Return (X, Y) of the center of cell containing provided text 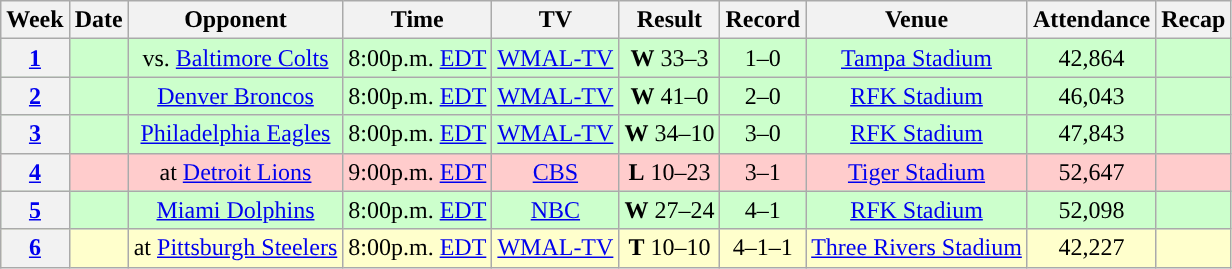
2 (35, 96)
W 27–24 (670, 210)
Week (35, 20)
Date (98, 20)
Attendance (1091, 20)
Venue (917, 20)
3 (35, 134)
CBS (556, 172)
5 (35, 210)
L 10–23 (670, 172)
Denver Broncos (236, 96)
52,098 (1091, 210)
1 (35, 58)
2–0 (763, 96)
T 10–10 (670, 248)
52,647 (1091, 172)
Tampa Stadium (917, 58)
at Detroit Lions (236, 172)
Three Rivers Stadium (917, 248)
vs. Baltimore Colts (236, 58)
1–0 (763, 58)
3–0 (763, 134)
9:00p.m. EDT (418, 172)
47,843 (1091, 134)
4–1 (763, 210)
3–1 (763, 172)
Opponent (236, 20)
Miami Dolphins (236, 210)
4 (35, 172)
42,227 (1091, 248)
Time (418, 20)
42,864 (1091, 58)
W 33–3 (670, 58)
Record (763, 20)
46,043 (1091, 96)
6 (35, 248)
TV (556, 20)
Result (670, 20)
Recap (1194, 20)
W 34–10 (670, 134)
NBC (556, 210)
W 41–0 (670, 96)
4–1–1 (763, 248)
at Pittsburgh Steelers (236, 248)
Tiger Stadium (917, 172)
Philadelphia Eagles (236, 134)
